From the cell containing the given text, extract its center point as (X, Y) coordinate. 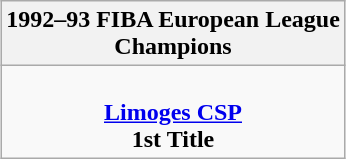
1992–93 FIBA European LeagueChampions (174, 34)
Limoges CSP 1st Title (174, 112)
